Return [x, y] of the center of cell containing provided text 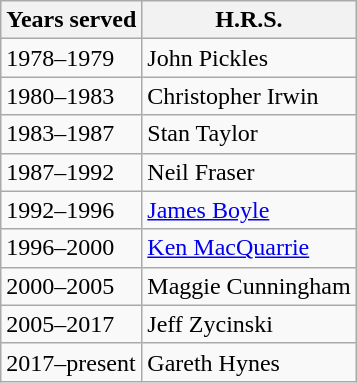
Neil Fraser [249, 172]
Ken MacQuarrie [249, 248]
1980–1983 [72, 96]
1996–2000 [72, 248]
2005–2017 [72, 324]
1978–1979 [72, 58]
Jeff Zycinski [249, 324]
H.R.S. [249, 20]
1992–1996 [72, 210]
Christopher Irwin [249, 96]
James Boyle [249, 210]
1987–1992 [72, 172]
Years served [72, 20]
1983–1987 [72, 134]
Gareth Hynes [249, 362]
2000–2005 [72, 286]
John Pickles [249, 58]
Stan Taylor [249, 134]
Maggie Cunningham [249, 286]
2017–present [72, 362]
